Identify which cell holds the provided text, then report its [x, y] central coordinate. 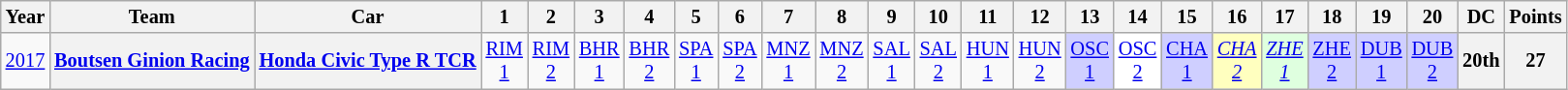
ZHE1 [1284, 61]
8 [843, 16]
DUB2 [1433, 61]
BHR1 [600, 61]
Car [368, 16]
Team [151, 16]
RIM2 [551, 61]
Year [25, 16]
20th [1481, 61]
6 [740, 16]
2017 [25, 61]
3 [600, 16]
1 [505, 16]
SAL2 [938, 61]
CHA1 [1187, 61]
18 [1333, 16]
11 [988, 16]
20 [1433, 16]
12 [1040, 16]
HUN1 [988, 61]
15 [1187, 16]
DC [1481, 16]
DUB1 [1381, 61]
SPA2 [740, 61]
16 [1237, 16]
27 [1535, 61]
4 [650, 16]
HUN2 [1040, 61]
14 [1137, 16]
7 [788, 16]
10 [938, 16]
9 [891, 16]
Points [1535, 16]
2 [551, 16]
17 [1284, 16]
SPA1 [695, 61]
Honda Civic Type R TCR [368, 61]
5 [695, 16]
OSC1 [1091, 61]
BHR2 [650, 61]
ZHE2 [1333, 61]
13 [1091, 16]
RIM1 [505, 61]
19 [1381, 16]
CHA2 [1237, 61]
OSC2 [1137, 61]
Boutsen Ginion Racing [151, 61]
SAL1 [891, 61]
MNZ1 [788, 61]
MNZ2 [843, 61]
